Return [x, y] of the center of cell containing provided text 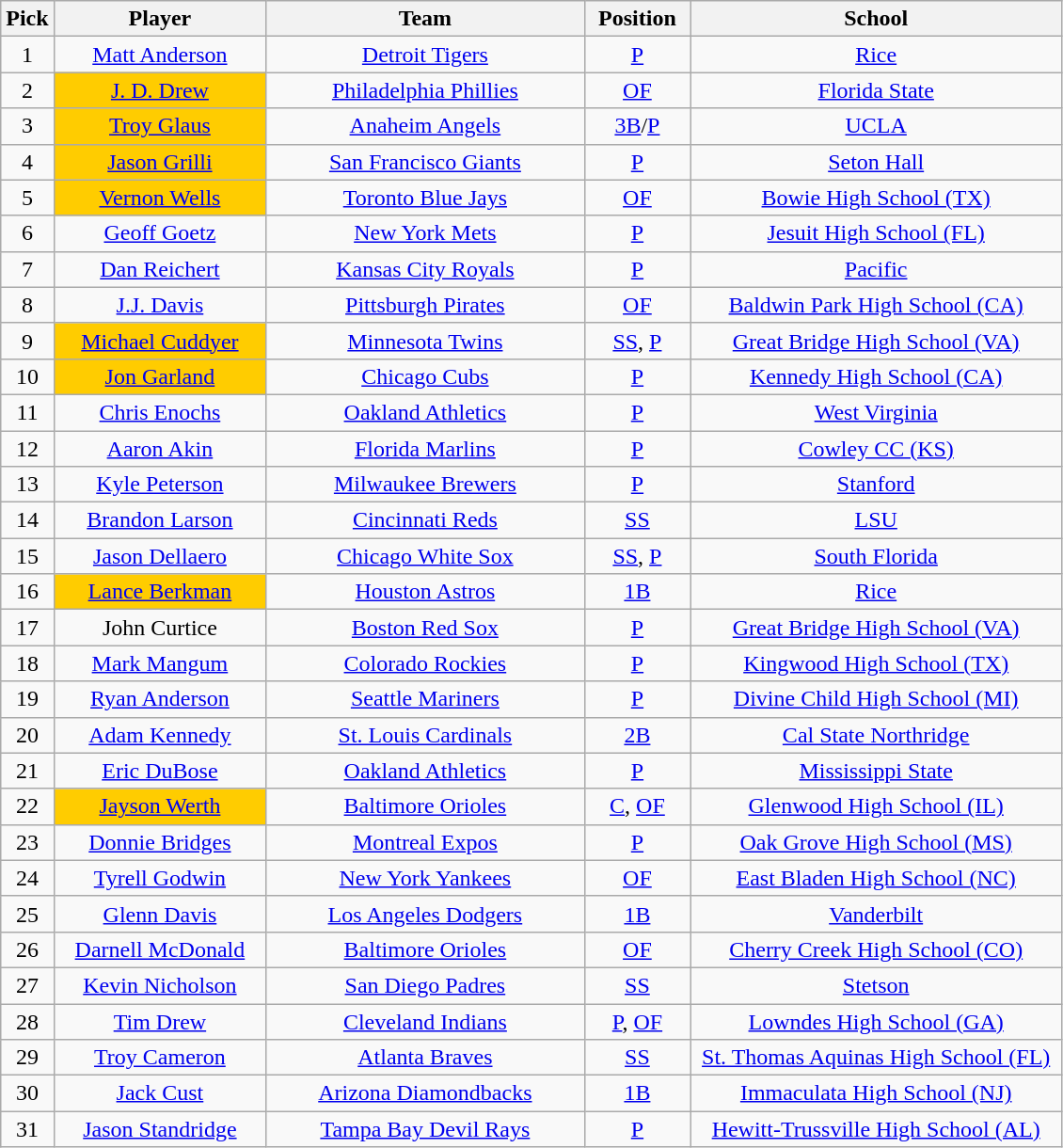
Brandon Larson [160, 520]
Los Angeles Dodgers [425, 914]
Montreal Expos [425, 842]
Bowie High School (TX) [877, 198]
LSU [877, 520]
School [877, 19]
C, OF [638, 806]
Hewitt-Trussville High School (AL) [877, 1129]
Chris Enochs [160, 412]
Dan Reichert [160, 269]
Tim Drew [160, 1021]
17 [27, 628]
J.J. Davis [160, 305]
3B/P [638, 126]
Tampa Bay Devil Rays [425, 1129]
John Curtice [160, 628]
Team [425, 19]
20 [27, 735]
Florida Marlins [425, 449]
Jason Dellaero [160, 556]
31 [27, 1129]
San Francisco Giants [425, 162]
Jason Standridge [160, 1129]
Jayson Werth [160, 806]
Vanderbilt [877, 914]
Seattle Mariners [425, 699]
Kansas City Royals [425, 269]
Arizona Diamondbacks [425, 1093]
Cleveland Indians [425, 1021]
Ryan Anderson [160, 699]
Matt Anderson [160, 55]
Boston Red Sox [425, 628]
5 [27, 198]
Vernon Wells [160, 198]
23 [27, 842]
South Florida [877, 556]
Anaheim Angels [425, 126]
Oak Grove High School (MS) [877, 842]
7 [27, 269]
Houston Astros [425, 592]
Eric DuBose [160, 771]
21 [27, 771]
6 [27, 233]
Tyrell Godwin [160, 878]
Kennedy High School (CA) [877, 376]
14 [27, 520]
Cincinnati Reds [425, 520]
Minnesota Twins [425, 341]
Cherry Creek High School (CO) [877, 949]
Kevin Nicholson [160, 985]
9 [27, 341]
Troy Cameron [160, 1058]
3 [27, 126]
San Diego Padres [425, 985]
Glenn Davis [160, 914]
Detroit Tigers [425, 55]
Milwaukee Brewers [425, 485]
East Bladen High School (NC) [877, 878]
26 [27, 949]
New York Mets [425, 233]
Darnell McDonald [160, 949]
18 [27, 663]
Immaculata High School (NJ) [877, 1093]
8 [27, 305]
Seton Hall [877, 162]
Kingwood High School (TX) [877, 663]
Stetson [877, 985]
1 [27, 55]
West Virginia [877, 412]
Philadelphia Phillies [425, 90]
St. Louis Cardinals [425, 735]
15 [27, 556]
11 [27, 412]
Troy Glaus [160, 126]
Chicago White Sox [425, 556]
Pittsburgh Pirates [425, 305]
13 [27, 485]
Toronto Blue Jays [425, 198]
Jason Grilli [160, 162]
Donnie Bridges [160, 842]
22 [27, 806]
Florida State [877, 90]
Kyle Peterson [160, 485]
27 [27, 985]
Mississippi State [877, 771]
UCLA [877, 126]
Player [160, 19]
2B [638, 735]
Cowley CC (KS) [877, 449]
10 [27, 376]
Lowndes High School (GA) [877, 1021]
Atlanta Braves [425, 1058]
Jack Cust [160, 1093]
Mark Mangum [160, 663]
Pick [27, 19]
2 [27, 90]
Michael Cuddyer [160, 341]
Aaron Akin [160, 449]
P, OF [638, 1021]
4 [27, 162]
Jesuit High School (FL) [877, 233]
Glenwood High School (IL) [877, 806]
Adam Kennedy [160, 735]
19 [27, 699]
Pacific [877, 269]
Colorado Rockies [425, 663]
25 [27, 914]
16 [27, 592]
28 [27, 1021]
Chicago Cubs [425, 376]
30 [27, 1093]
Baldwin Park High School (CA) [877, 305]
St. Thomas Aquinas High School (FL) [877, 1058]
24 [27, 878]
Lance Berkman [160, 592]
New York Yankees [425, 878]
Position [638, 19]
12 [27, 449]
Stanford [877, 485]
Cal State Northridge [877, 735]
Divine Child High School (MI) [877, 699]
29 [27, 1058]
Geoff Goetz [160, 233]
J. D. Drew [160, 90]
Jon Garland [160, 376]
